Detect which cell encompasses the target text, then output its (x, y) center coordinate. 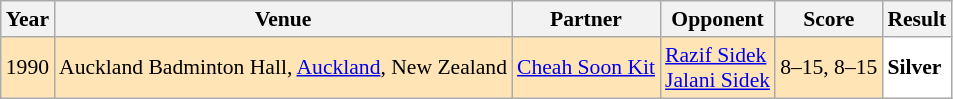
8–15, 8–15 (828, 68)
1990 (28, 68)
Silver (916, 68)
Venue (283, 19)
Result (916, 19)
Partner (586, 19)
Auckland Badminton Hall, Auckland, New Zealand (283, 68)
Score (828, 19)
Cheah Soon Kit (586, 68)
Year (28, 19)
Opponent (718, 19)
Razif Sidek Jalani Sidek (718, 68)
